From the cell containing the given text, extract its center point as [X, Y] coordinate. 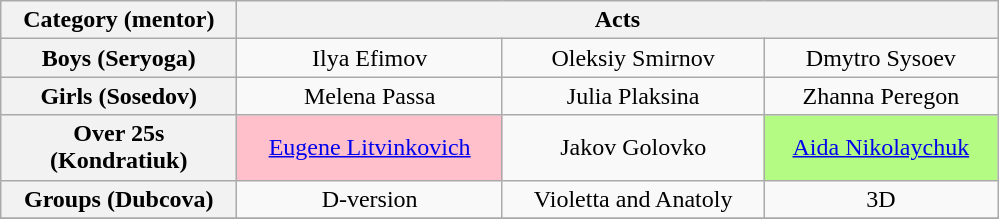
Oleksiy Smirnov [632, 58]
Category (mentor) [119, 20]
Boys (Seryoga) [119, 58]
Ilya Efimov [370, 58]
Violetta and Anatoly [632, 199]
Aida Nikolaychuk [881, 148]
Julia Plaksina [632, 96]
3D [881, 199]
Over 25s (Kondratiuk) [119, 148]
D-version [370, 199]
Dmytro Sysoev [881, 58]
Girls (Sosedov) [119, 96]
Jakov Golovko [632, 148]
Zhanna Peregon [881, 96]
Groups (Dubcova) [119, 199]
Melena Passa [370, 96]
Eugene Litvinkovich [370, 148]
Acts [618, 20]
